Search for the cell housing the specified text and yield its [x, y] center coordinate. 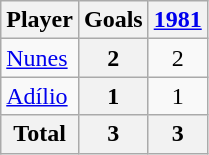
Goals [113, 20]
Total [40, 134]
Adílio [40, 96]
Nunes [40, 58]
1981 [178, 20]
Player [40, 20]
